Find where the given text appears and provide that cell's center as (x, y) coordinate. 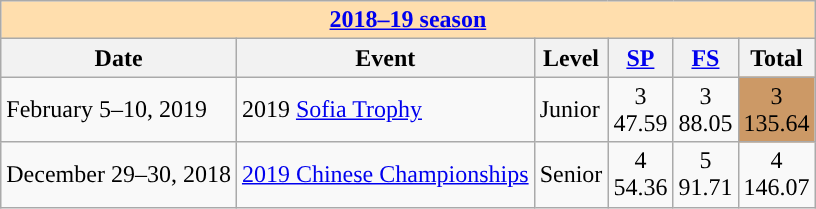
Total (776, 58)
Level (571, 58)
SP (640, 58)
2019 Sofia Trophy (385, 110)
Date (119, 58)
3 135.64 (776, 110)
December 29–30, 2018 (119, 174)
3 47.59 (640, 110)
4 54.36 (640, 174)
2018–19 season (408, 20)
February 5–10, 2019 (119, 110)
Event (385, 58)
3 88.05 (706, 110)
5 91.71 (706, 174)
2019 Chinese Championships (385, 174)
Junior (571, 110)
FS (706, 58)
4 146.07 (776, 174)
Senior (571, 174)
